Locate the cell with the specified text and output its [x, y] center coordinate. 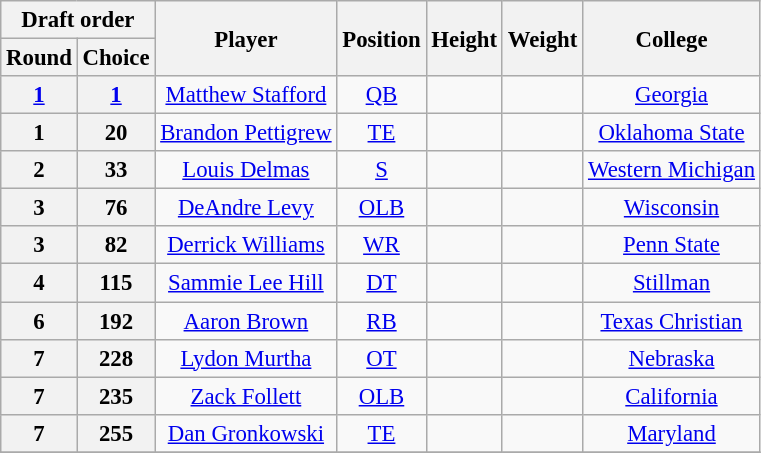
4 [39, 283]
Maryland [672, 433]
6 [39, 321]
Stillman [672, 283]
228 [116, 358]
Weight [542, 38]
Player [246, 38]
Dan Gronkowski [246, 433]
Draft order [78, 20]
Round [39, 58]
Penn State [672, 245]
Zack Follett [246, 396]
20 [116, 133]
235 [116, 396]
RB [382, 321]
Aaron Brown [246, 321]
Lydon Murtha [246, 358]
Position [382, 38]
Georgia [672, 95]
Texas Christian [672, 321]
115 [116, 283]
Choice [116, 58]
33 [116, 170]
College [672, 38]
Louis Delmas [246, 170]
Wisconsin [672, 208]
Height [464, 38]
OT [382, 358]
2 [39, 170]
WR [382, 245]
Matthew Stafford [246, 95]
Brandon Pettigrew [246, 133]
S [382, 170]
255 [116, 433]
Western Michigan [672, 170]
California [672, 396]
Nebraska [672, 358]
Derrick Williams [246, 245]
DT [382, 283]
Sammie Lee Hill [246, 283]
DeAndre Levy [246, 208]
QB [382, 95]
192 [116, 321]
Oklahoma State [672, 133]
76 [116, 208]
82 [116, 245]
